Scan for the cell matching the given text and deliver its (x, y) coordinate at center. 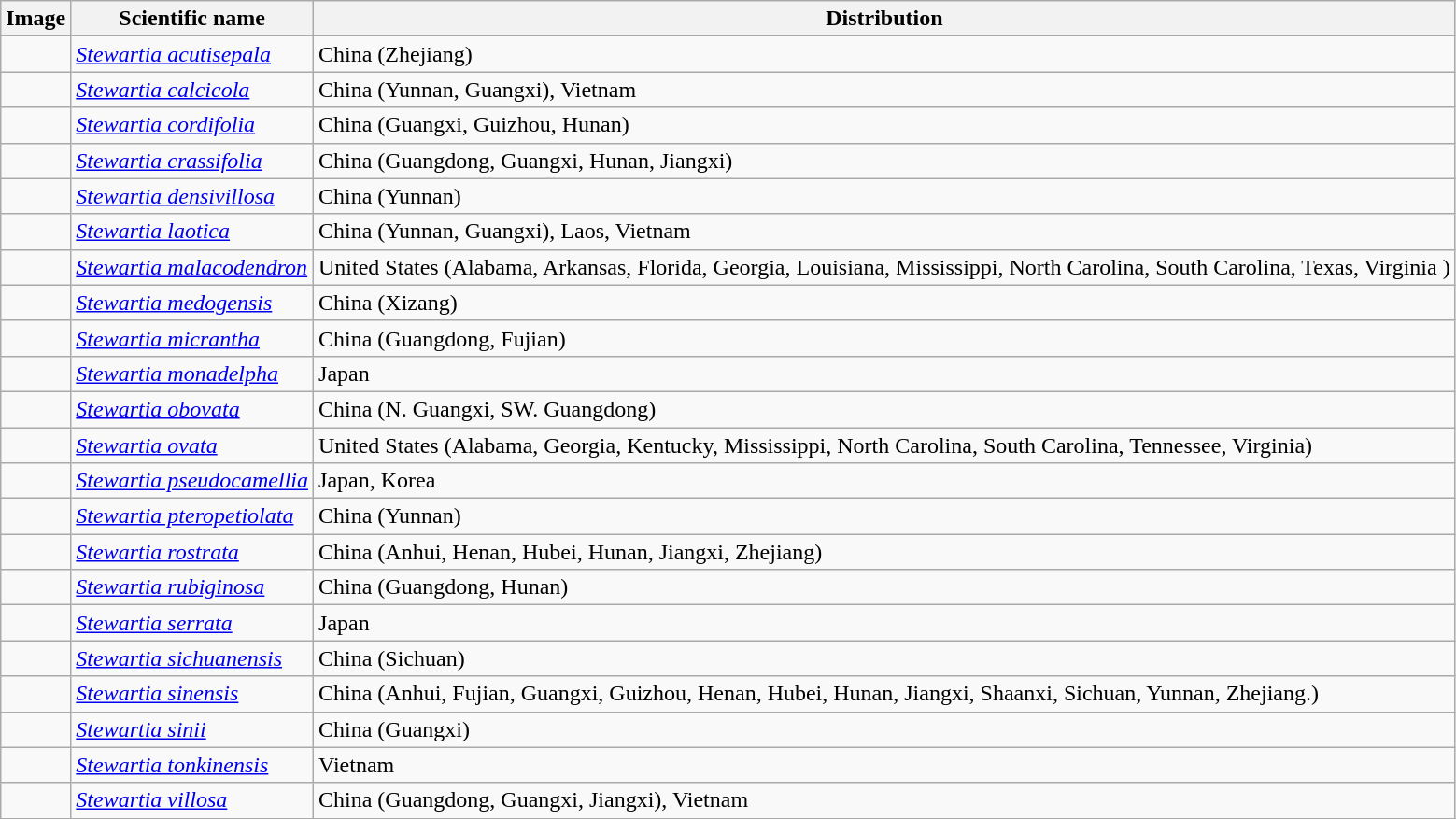
Stewartia obovata (192, 409)
Stewartia crassifolia (192, 161)
Image (35, 19)
Stewartia sinensis (192, 694)
United States (Alabama, Arkansas, Florida, Georgia, Louisiana, Mississippi, North Carolina, South Carolina, Texas, Virginia ) (885, 267)
Stewartia pseudocamellia (192, 481)
China (Guangdong, Hunan) (885, 587)
Japan, Korea (885, 481)
China (Zhejiang) (885, 54)
Stewartia calcicola (192, 90)
China (Sichuan) (885, 658)
China (Guangxi, Guizhou, Hunan) (885, 125)
China (Anhui, Henan, Hubei, Hunan, Jiangxi, Zhejiang) (885, 552)
China (N. Guangxi, SW. Guangdong) (885, 409)
China (Yunnan, Guangxi), Vietnam (885, 90)
Stewartia serrata (192, 623)
Stewartia rostrata (192, 552)
China (Guangdong, Fujian) (885, 338)
Stewartia densivillosa (192, 196)
China (Guangdong, Guangxi, Jiangxi), Vietnam (885, 800)
Stewartia monadelpha (192, 374)
Distribution (885, 19)
China (Guangxi) (885, 729)
Stewartia medogensis (192, 303)
China (Yunnan, Guangxi), Laos, Vietnam (885, 232)
Stewartia micrantha (192, 338)
Stewartia sichuanensis (192, 658)
China (Xizang) (885, 303)
Stewartia malacodendron (192, 267)
China (Anhui, Fujian, Guangxi, Guizhou, Henan, Hubei, Hunan, Jiangxi, Shaanxi, Sichuan, Yunnan, Zhejiang.) (885, 694)
Stewartia acutisepala (192, 54)
China (Guangdong, Guangxi, Hunan, Jiangxi) (885, 161)
Stewartia sinii (192, 729)
Stewartia cordifolia (192, 125)
Stewartia laotica (192, 232)
Vietnam (885, 765)
Stewartia tonkinensis (192, 765)
Stewartia pteropetiolata (192, 516)
United States (Alabama, Georgia, Kentucky, Mississippi, North Carolina, South Carolina, Tennessee, Virginia) (885, 445)
Stewartia ovata (192, 445)
Stewartia villosa (192, 800)
Stewartia rubiginosa (192, 587)
Scientific name (192, 19)
